Extract the [X, Y] coordinate from the center of the cell holding the provided text.  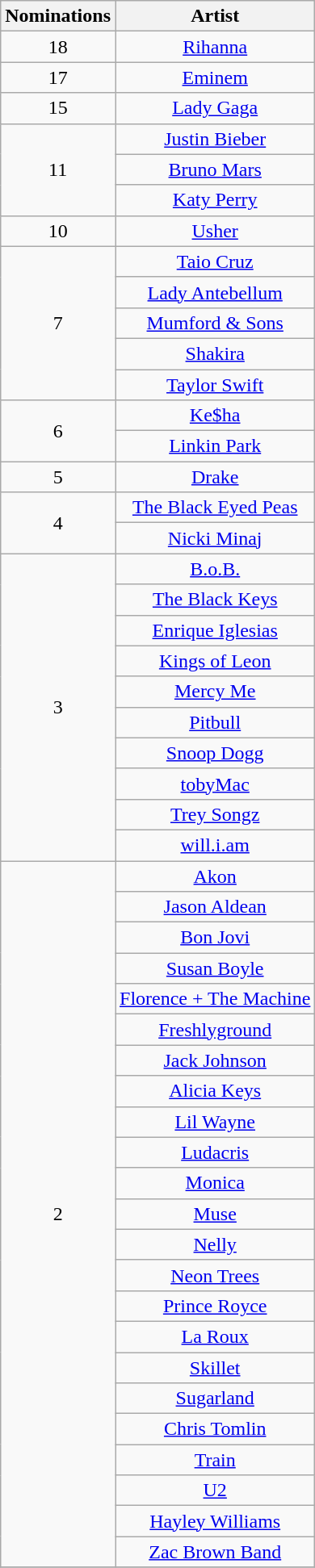
Usher [215, 231]
Taio Cruz [215, 261]
Linkin Park [215, 446]
Muse [215, 1214]
Justin Bieber [215, 139]
4 [58, 523]
Shakira [215, 353]
Alicia Keys [215, 1091]
11 [58, 169]
Zac Brown Band [215, 1552]
5 [58, 477]
Jason Aldean [215, 907]
Mumford & Sons [215, 323]
Bruno Mars [215, 169]
Ke$ha [215, 416]
10 [58, 231]
Artist [215, 16]
U2 [215, 1491]
17 [58, 77]
Akon [215, 876]
Monica [215, 1183]
Skillet [215, 1368]
B.o.B. [215, 569]
Florence + The Machine [215, 999]
Lil Wayne [215, 1122]
15 [58, 108]
Freshlyground [215, 1030]
Rihanna [215, 47]
Trey Songz [215, 814]
Sugarland [215, 1399]
La Roux [215, 1336]
18 [58, 47]
Bon Jovi [215, 938]
Nominations [58, 16]
Hayley Williams [215, 1521]
Pitbull [215, 722]
Neon Trees [215, 1275]
The Black Keys [215, 600]
Katy Perry [215, 200]
3 [58, 707]
Drake [215, 477]
Taylor Swift [215, 385]
7 [58, 323]
Train [215, 1460]
will.i.am [215, 845]
The Black Eyed Peas [215, 508]
6 [58, 431]
Chris Tomlin [215, 1429]
Snoop Dogg [215, 753]
Susan Boyle [215, 968]
Mercy Me [215, 692]
Prince Royce [215, 1306]
Lady Antebellum [215, 292]
Nelly [215, 1244]
Nicki Minaj [215, 538]
tobyMac [215, 784]
Eminem [215, 77]
2 [58, 1214]
Ludacris [215, 1152]
Enrique Iglesias [215, 630]
Kings of Leon [215, 661]
Jack Johnson [215, 1060]
Lady Gaga [215, 108]
